Return the (X, Y) coordinate for the center point of the cell that contains the specified text.  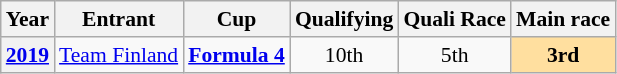
Cup (236, 19)
Entrant (118, 19)
3rd (563, 55)
5th (454, 55)
Quali Race (454, 19)
Formula 4 (236, 55)
Year (28, 19)
Main race (563, 19)
10th (344, 55)
Team Finland (118, 55)
2019 (28, 55)
Qualifying (344, 19)
